Return the [X, Y] coordinate for the center point of the cell that contains the specified text.  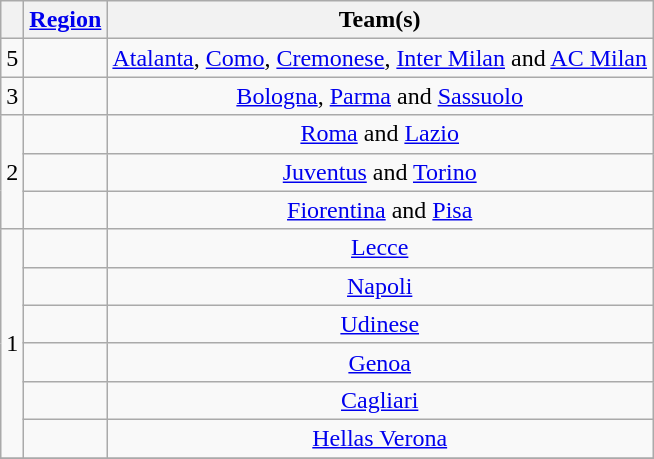
Roma and Lazio [380, 134]
Bologna, Parma and Sassuolo [380, 96]
Fiorentina and Pisa [380, 210]
Genoa [380, 362]
Lecce [380, 248]
5 [12, 58]
Team(s) [380, 20]
Region [66, 20]
Udinese [380, 324]
Cagliari [380, 400]
Atalanta, Como, Cremonese, Inter Milan and AC Milan [380, 58]
3 [12, 96]
1 [12, 343]
Juventus and Torino [380, 172]
2 [12, 172]
Hellas Verona [380, 438]
Napoli [380, 286]
